Scan for the cell matching the given text and deliver its [X, Y] coordinate at center. 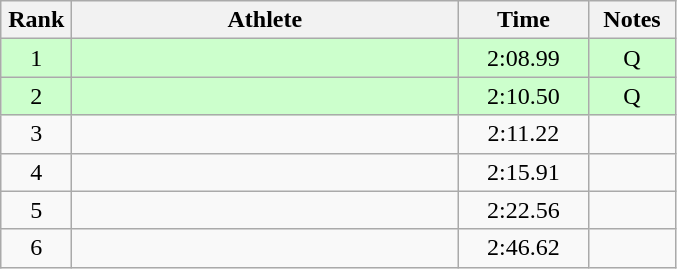
3 [36, 134]
6 [36, 248]
2:15.91 [524, 172]
5 [36, 210]
1 [36, 58]
2:22.56 [524, 210]
Athlete [265, 20]
2:08.99 [524, 58]
2:10.50 [524, 96]
Time [524, 20]
Notes [632, 20]
2:46.62 [524, 248]
4 [36, 172]
Rank [36, 20]
2:11.22 [524, 134]
2 [36, 96]
